Identify which cell holds the provided text, then report its [x, y] central coordinate. 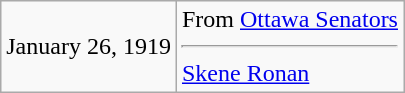
From Ottawa SenatorsSkene Ronan [290, 47]
January 26, 1919 [89, 47]
